Find where the given text appears and provide that cell's center as [x, y] coordinate. 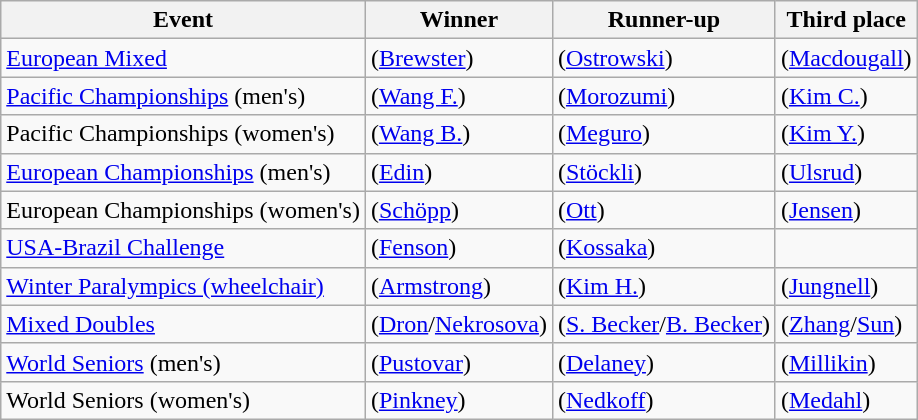
(Brewster) [458, 58]
Event [184, 20]
(Ulsrud) [846, 172]
(Millikin) [846, 362]
(Zhang/Sun) [846, 324]
(Edin) [458, 172]
(Delaney) [664, 362]
Winter Paralympics (wheelchair) [184, 286]
(Morozumi) [664, 96]
(Ott) [664, 210]
European Championships (women's) [184, 210]
(Ostrowski) [664, 58]
European Championships (men's) [184, 172]
(Nedkoff) [664, 400]
(Kim Y.) [846, 134]
(Wang B.) [458, 134]
(Kim C.) [846, 96]
World Seniors (women's) [184, 400]
(Schöpp) [458, 210]
(Wang F.) [458, 96]
(Fenson) [458, 248]
Runner-up [664, 20]
Pacific Championships (women's) [184, 134]
Winner [458, 20]
(Kim H.) [664, 286]
(Pustovar) [458, 362]
Pacific Championships (men's) [184, 96]
USA-Brazil Challenge [184, 248]
(Jungnell) [846, 286]
(Stöckli) [664, 172]
Mixed Doubles [184, 324]
European Mixed [184, 58]
(Dron/Nekrosova) [458, 324]
(Kossaka) [664, 248]
(Armstrong) [458, 286]
(Medahl) [846, 400]
World Seniors (men's) [184, 362]
(Macdougall) [846, 58]
(Jensen) [846, 210]
(S. Becker/B. Becker) [664, 324]
(Meguro) [664, 134]
Third place [846, 20]
(Pinkney) [458, 400]
